Determine the (X, Y) coordinate at the center of the cell enclosing the given text.  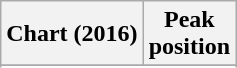
Chart (2016) (72, 34)
Peak position (189, 34)
